Scan for the cell matching the given text and deliver its (X, Y) coordinate at center. 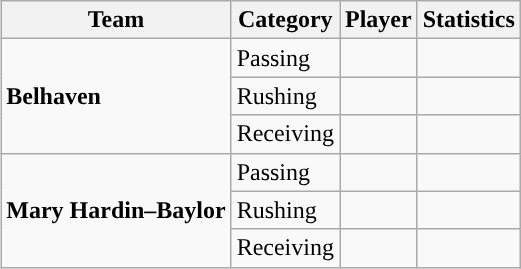
Belhaven (116, 96)
Category (285, 20)
Team (116, 20)
Player (379, 20)
Statistics (468, 20)
Mary Hardin–Baylor (116, 210)
